Scan for the cell matching the given text and deliver its (x, y) coordinate at center. 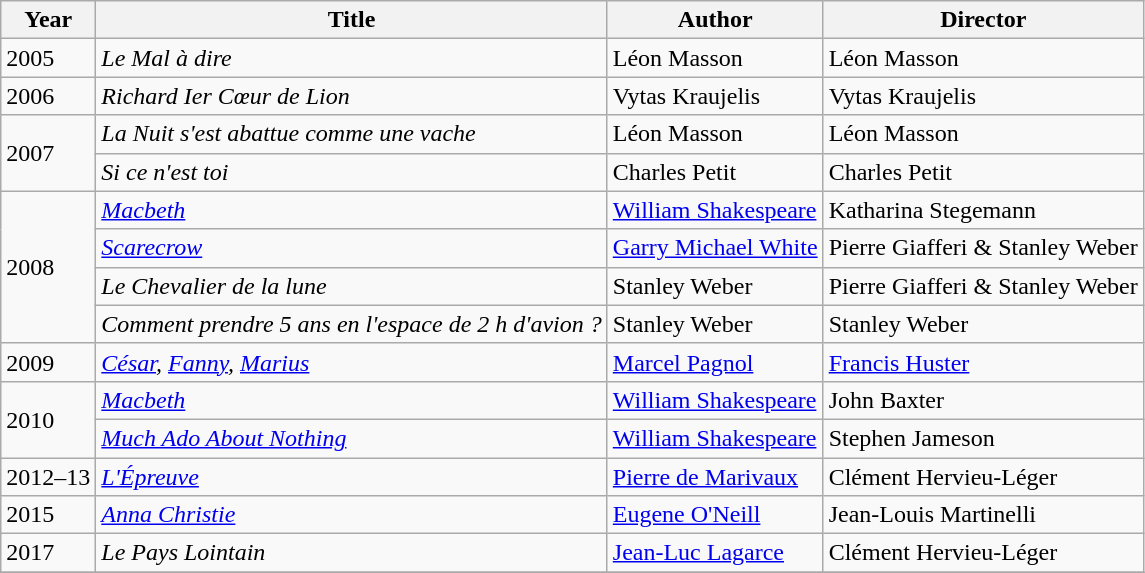
Scarecrow (352, 248)
John Baxter (983, 400)
Author (715, 20)
Anna Christie (352, 515)
2015 (48, 515)
Katharina Stegemann (983, 210)
Si ce n'est toi (352, 172)
Jean-Luc Lagarce (715, 553)
Marcel Pagnol (715, 362)
2005 (48, 58)
César, Fanny, Marius (352, 362)
Stephen Jameson (983, 438)
2010 (48, 419)
Jean-Louis Martinelli (983, 515)
Much Ado About Nothing (352, 438)
2007 (48, 153)
Year (48, 20)
Le Chevalier de la lune (352, 286)
2017 (48, 553)
Francis Huster (983, 362)
La Nuit s'est abattue comme une vache (352, 134)
Comment prendre 5 ans en l'espace de 2 h d'avion ? (352, 324)
Le Mal à dire (352, 58)
Garry Michael White (715, 248)
Pierre de Marivaux (715, 477)
Title (352, 20)
Eugene O'Neill (715, 515)
L'Épreuve (352, 477)
Richard Ier Cœur de Lion (352, 96)
2006 (48, 96)
Le Pays Lointain (352, 553)
2009 (48, 362)
2012–13 (48, 477)
2008 (48, 267)
Director (983, 20)
